Pinpoint the cell where the given text exists, returning its (x, y) midpoint coordinate. 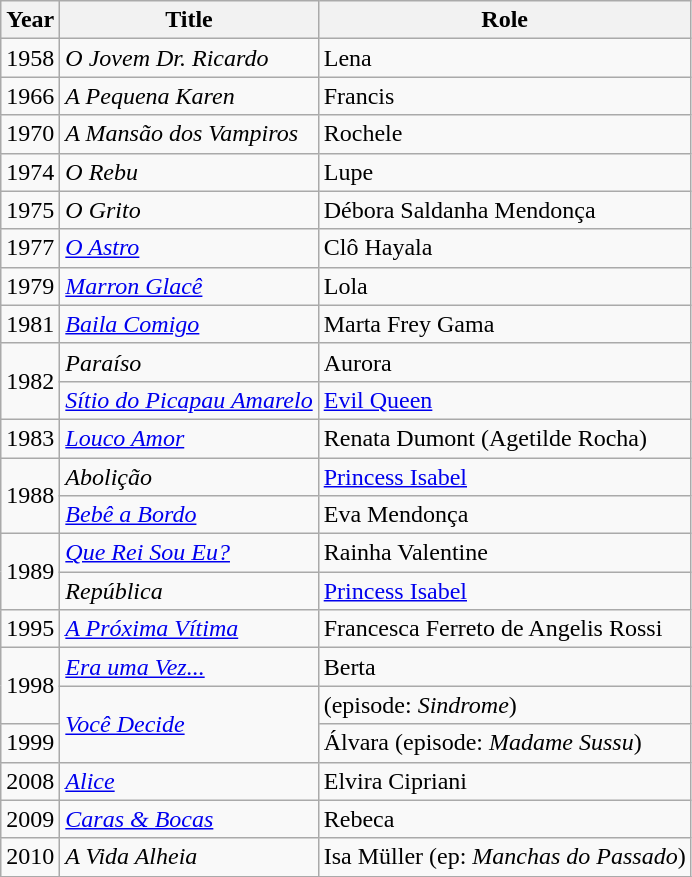
Rochele (504, 134)
O Grito (189, 210)
Bebê a Bordo (189, 515)
A Pequena Karen (189, 96)
Berta (504, 667)
Renata Dumont (Agetilde Rocha) (504, 438)
Sítio do Picapau Amarelo (189, 400)
Era uma Vez... (189, 667)
A Vida Alheia (189, 857)
Marron Glacê (189, 286)
2008 (30, 781)
1989 (30, 572)
1975 (30, 210)
1958 (30, 58)
Louco Amor (189, 438)
Role (504, 20)
Clô Hayala (504, 248)
A Próxima Vítima (189, 629)
Francesca Ferreto de Angelis Rossi (504, 629)
Eva Mendonça (504, 515)
1983 (30, 438)
A Mansão dos Vampiros (189, 134)
Lena (504, 58)
O Rebu (189, 172)
1979 (30, 286)
Aurora (504, 362)
1966 (30, 96)
Álvara (episode: Madame Sussu) (504, 743)
Year (30, 20)
1970 (30, 134)
Francis (504, 96)
Title (189, 20)
Débora Saldanha Mendonça (504, 210)
Evil Queen (504, 400)
Lupe (504, 172)
Elvira Cipriani (504, 781)
1977 (30, 248)
República (189, 591)
Caras & Bocas (189, 819)
Rainha Valentine (504, 553)
1998 (30, 686)
Marta Frey Gama (504, 324)
O Astro (189, 248)
(episode: Sindrome) (504, 705)
Paraíso (189, 362)
2010 (30, 857)
1982 (30, 381)
Alice (189, 781)
1995 (30, 629)
Que Rei Sou Eu? (189, 553)
Rebeca (504, 819)
Você Decide (189, 724)
1974 (30, 172)
Abolição (189, 477)
Lola (504, 286)
2009 (30, 819)
1981 (30, 324)
1999 (30, 743)
Isa Müller (ep: Manchas do Passado) (504, 857)
1988 (30, 496)
Baila Comigo (189, 324)
O Jovem Dr. Ricardo (189, 58)
